Return [X, Y] of the center of cell containing provided text 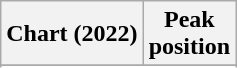
Peakposition [189, 34]
Chart (2022) [72, 34]
